Return the (x, y) coordinate for the center point of the cell that contains the specified text.  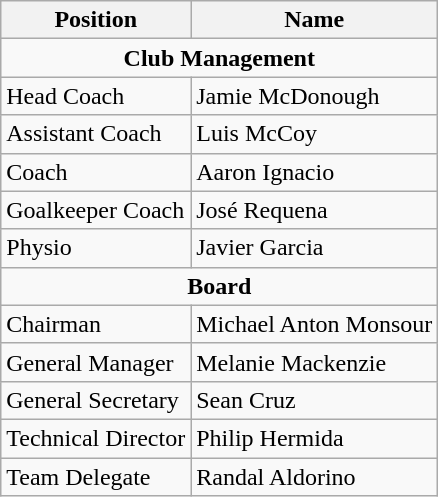
Position (96, 20)
Coach (96, 172)
Team Delegate (96, 477)
Javier Garcia (314, 248)
Board (220, 286)
Goalkeeper Coach (96, 210)
Jamie McDonough (314, 96)
Sean Cruz (314, 400)
Randal Aldorino (314, 477)
General Secretary (96, 400)
Luis McCoy (314, 134)
Philip Hermida (314, 438)
Name (314, 20)
Head Coach (96, 96)
José Requena (314, 210)
Assistant Coach (96, 134)
Chairman (96, 324)
Club Management (220, 58)
Technical Director (96, 438)
Michael Anton Monsour (314, 324)
Aaron Ignacio (314, 172)
General Manager (96, 362)
Physio (96, 248)
Melanie Mackenzie (314, 362)
